Locate the cell with the specified text and output its [X, Y] center coordinate. 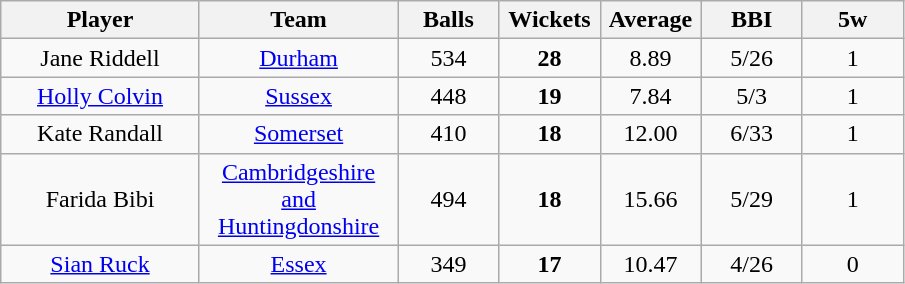
8.89 [650, 58]
BBI [752, 20]
Cambridgeshire and Huntingdonshire [298, 199]
12.00 [650, 134]
494 [448, 199]
28 [550, 58]
Somerset [298, 134]
Jane Riddell [100, 58]
Holly Colvin [100, 96]
0 [852, 264]
5/3 [752, 96]
Farida Bibi [100, 199]
7.84 [650, 96]
Essex [298, 264]
5/29 [752, 199]
Sian Ruck [100, 264]
Team [298, 20]
19 [550, 96]
5w [852, 20]
Wickets [550, 20]
534 [448, 58]
Average [650, 20]
Balls [448, 20]
Sussex [298, 96]
10.47 [650, 264]
5/26 [752, 58]
410 [448, 134]
Kate Randall [100, 134]
349 [448, 264]
4/26 [752, 264]
6/33 [752, 134]
Durham [298, 58]
17 [550, 264]
448 [448, 96]
Player [100, 20]
15.66 [650, 199]
